Search for the cell housing the specified text and yield its [X, Y] center coordinate. 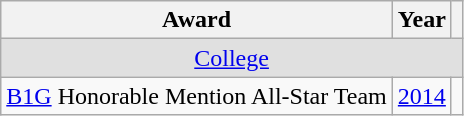
Year [422, 20]
B1G Honorable Mention All-Star Team [197, 96]
2014 [422, 96]
College [232, 58]
Award [197, 20]
